Detect which cell encompasses the target text, then output its (x, y) center coordinate. 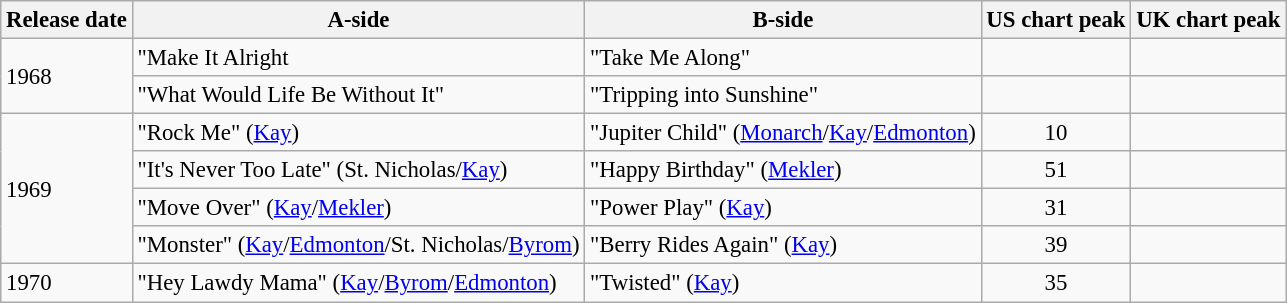
"Jupiter Child" (Monarch/Kay/Edmonton) (783, 133)
UK chart peak (1208, 20)
"It's Never Too Late" (St. Nicholas/Kay) (358, 170)
39 (1056, 245)
"Berry Rides Again" (Kay) (783, 245)
B-side (783, 20)
A-side (358, 20)
"Power Play" (Kay) (783, 208)
1970 (66, 283)
"Take Me Along" (783, 58)
"What Would Life Be Without It" (358, 95)
"Move Over" (Kay/Mekler) (358, 208)
"Make It Alright (358, 58)
1969 (66, 189)
31 (1056, 208)
35 (1056, 283)
"Rock Me" (Kay) (358, 133)
"Happy Birthday" (Mekler) (783, 170)
1968 (66, 76)
"Twisted" (Kay) (783, 283)
10 (1056, 133)
US chart peak (1056, 20)
51 (1056, 170)
Release date (66, 20)
"Hey Lawdy Mama" (Kay/Byrom/Edmonton) (358, 283)
"Tripping into Sunshine" (783, 95)
"Monster" (Kay/Edmonton/St. Nicholas/Byrom) (358, 245)
